Scan for the cell matching the given text and deliver its [X, Y] coordinate at center. 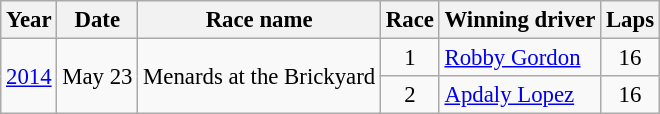
2 [410, 95]
Robby Gordon [520, 58]
2014 [29, 76]
Date [98, 20]
Race name [260, 20]
May 23 [98, 76]
Winning driver [520, 20]
Apdaly Lopez [520, 95]
Menards at the Brickyard [260, 76]
Year [29, 20]
Race [410, 20]
Laps [630, 20]
1 [410, 58]
